Detect which cell encompasses the target text, then output its [x, y] center coordinate. 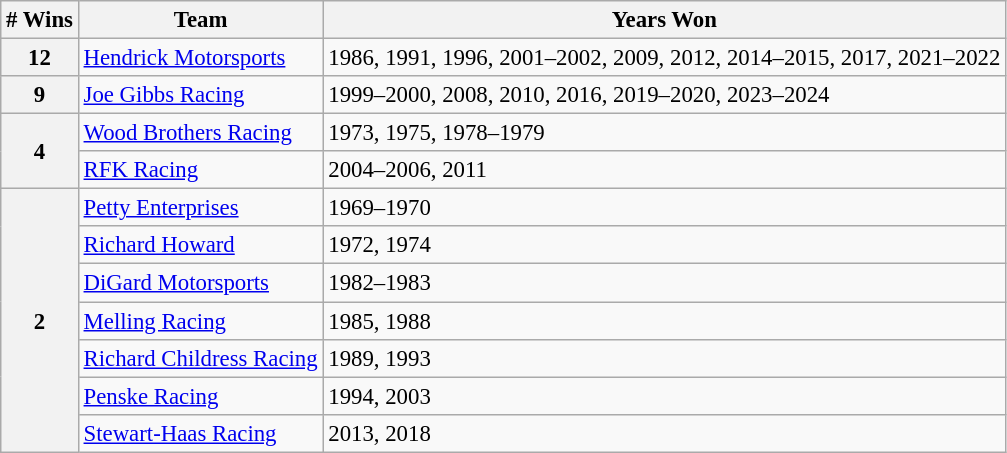
Stewart-Haas Racing [200, 433]
Penske Racing [200, 396]
1982–1983 [664, 283]
Richard Howard [200, 245]
Melling Racing [200, 321]
1985, 1988 [664, 321]
1989, 1993 [664, 358]
# Wins [40, 20]
1969–1970 [664, 208]
9 [40, 95]
Hendrick Motorsports [200, 58]
1999–2000, 2008, 2010, 2016, 2019–2020, 2023–2024 [664, 95]
1994, 2003 [664, 396]
12 [40, 58]
RFK Racing [200, 170]
Years Won [664, 20]
DiGard Motorsports [200, 283]
1986, 1991, 1996, 2001–2002, 2009, 2012, 2014–2015, 2017, 2021–2022 [664, 58]
2 [40, 320]
Wood Brothers Racing [200, 133]
Petty Enterprises [200, 208]
1973, 1975, 1978–1979 [664, 133]
Team [200, 20]
Richard Childress Racing [200, 358]
4 [40, 152]
2013, 2018 [664, 433]
1972, 1974 [664, 245]
2004–2006, 2011 [664, 170]
Joe Gibbs Racing [200, 95]
